Find where the given text appears and provide that cell's center as [x, y] coordinate. 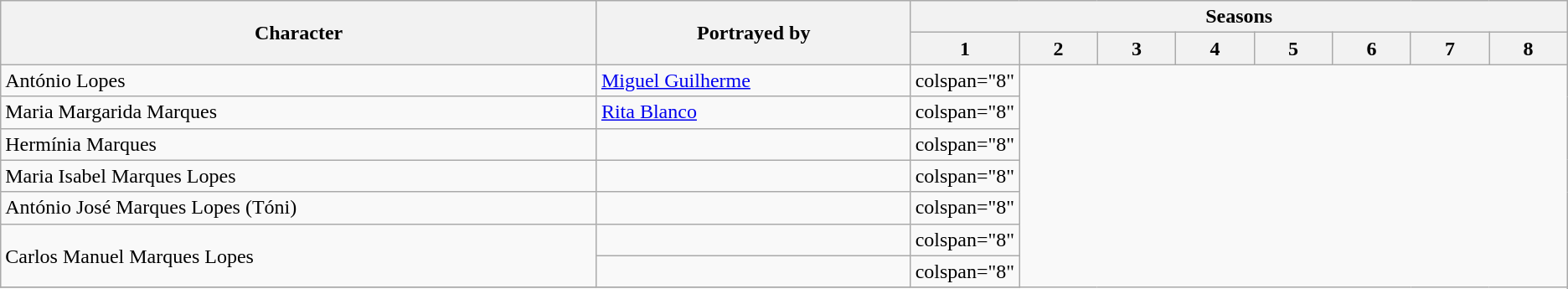
Portrayed by [754, 33]
7 [1450, 49]
5 [1293, 49]
Maria Isabel Marques Lopes [299, 176]
6 [1372, 49]
Maria Margarida Marques [299, 112]
8 [1529, 49]
Rita Blanco [754, 112]
Character [299, 33]
2 [1059, 49]
António Lopes [299, 80]
Carlos Manuel Marques Lopes [299, 255]
António José Marques Lopes (Tóni) [299, 208]
Seasons [1239, 17]
Hermínia Marques [299, 144]
Miguel Guilherme [754, 80]
4 [1215, 49]
1 [965, 49]
3 [1137, 49]
